Pinpoint the cell where the given text exists, returning its (x, y) midpoint coordinate. 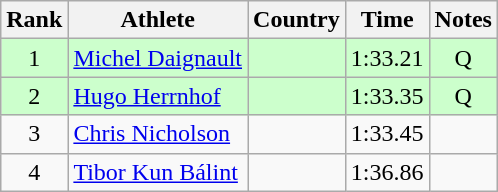
Michel Daignault (158, 58)
1:33.45 (387, 134)
Country (297, 20)
1:33.35 (387, 96)
Hugo Herrnhof (158, 96)
3 (34, 134)
1:33.21 (387, 58)
Rank (34, 20)
1:36.86 (387, 172)
Tibor Kun Bálint (158, 172)
2 (34, 96)
Time (387, 20)
4 (34, 172)
Athlete (158, 20)
Notes (463, 20)
1 (34, 58)
Chris Nicholson (158, 134)
